Search for the cell housing the specified text and yield its (x, y) center coordinate. 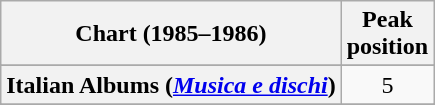
Chart (1985–1986) (171, 34)
Peak position (387, 34)
Italian Albums (Musica e dischi) (171, 85)
5 (387, 85)
